Determine the (x, y) coordinate at the center of the cell enclosing the given text.  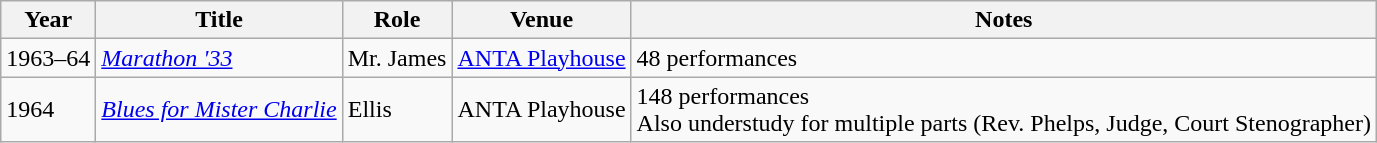
148 performancesAlso understudy for multiple parts (Rev. Phelps, Judge, Court Stenographer) (1004, 110)
Notes (1004, 20)
Ellis (397, 110)
Mr. James (397, 58)
Role (397, 20)
1963–64 (48, 58)
Title (219, 20)
Venue (542, 20)
Year (48, 20)
Marathon '33 (219, 58)
48 performances (1004, 58)
Blues for Mister Charlie (219, 110)
1964 (48, 110)
